Determine the [x, y] coordinate at the center of the cell enclosing the given text.  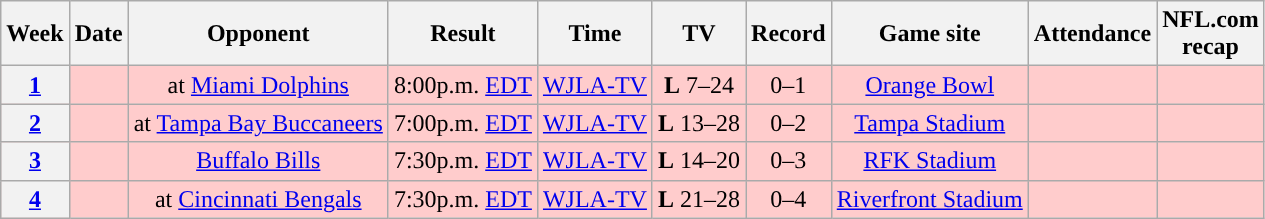
1 [35, 85]
Date [98, 34]
Riverfront Stadium [930, 199]
Opponent [258, 34]
Orange Bowl [930, 85]
RFK Stadium [930, 161]
Tampa Stadium [930, 123]
Attendance [1092, 34]
0–4 [789, 199]
Week [35, 34]
Buffalo Bills [258, 161]
L 7–24 [698, 85]
Time [594, 34]
Record [789, 34]
3 [35, 161]
8:00p.m. EDT [462, 85]
4 [35, 199]
0–1 [789, 85]
NFL.comrecap [1211, 34]
2 [35, 123]
L 21–28 [698, 199]
at Tampa Bay Buccaneers [258, 123]
at Cincinnati Bengals [258, 199]
L 14–20 [698, 161]
TV [698, 34]
0–3 [789, 161]
Game site [930, 34]
0–2 [789, 123]
L 13–28 [698, 123]
at Miami Dolphins [258, 85]
Result [462, 34]
7:00p.m. EDT [462, 123]
